Extract the [x, y] coordinate from the center of the cell holding the provided text.  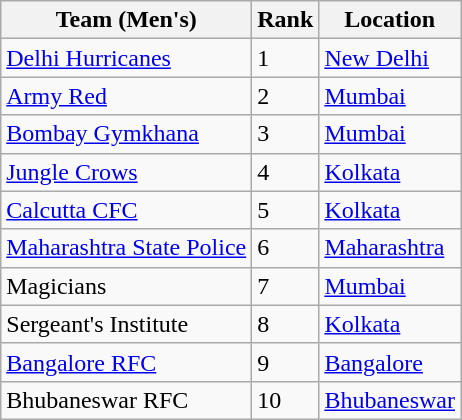
7 [286, 286]
3 [286, 134]
New Delhi [390, 58]
Bangalore RFC [126, 362]
6 [286, 248]
Jungle Crows [126, 172]
Army Red [126, 96]
Maharashtra State Police [126, 248]
1 [286, 58]
8 [286, 324]
Rank [286, 20]
Maharashtra [390, 248]
9 [286, 362]
5 [286, 210]
Bhubaneswar RFC [126, 400]
Bombay Gymkhana [126, 134]
Team (Men's) [126, 20]
Bhubaneswar [390, 400]
Sergeant's Institute [126, 324]
Location [390, 20]
4 [286, 172]
Delhi Hurricanes [126, 58]
Magicians [126, 286]
Calcutta CFC [126, 210]
10 [286, 400]
Bangalore [390, 362]
2 [286, 96]
